For the text-containing cell, return its midpoint in (X, Y) coordinate format. 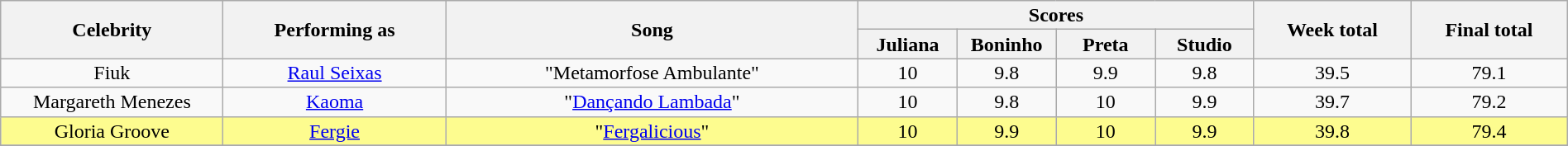
39.7 (1331, 102)
Song (652, 30)
39.8 (1331, 130)
79.2 (1489, 102)
Final total (1489, 30)
Raul Seixas (334, 73)
Performing as (334, 30)
Week total (1331, 30)
Margareth Menezes (112, 102)
79.4 (1489, 130)
"Fergalicious" (652, 130)
Boninho (1006, 45)
Scores (1056, 15)
Studio (1205, 45)
Kaoma (334, 102)
Preta (1106, 45)
79.1 (1489, 73)
Juliana (908, 45)
Celebrity (112, 30)
"Dançando Lambada" (652, 102)
Fergie (334, 130)
Gloria Groove (112, 130)
Fiuk (112, 73)
39.5 (1331, 73)
"Metamorfose Ambulante" (652, 73)
